Find where the given text appears and provide that cell's center as (x, y) coordinate. 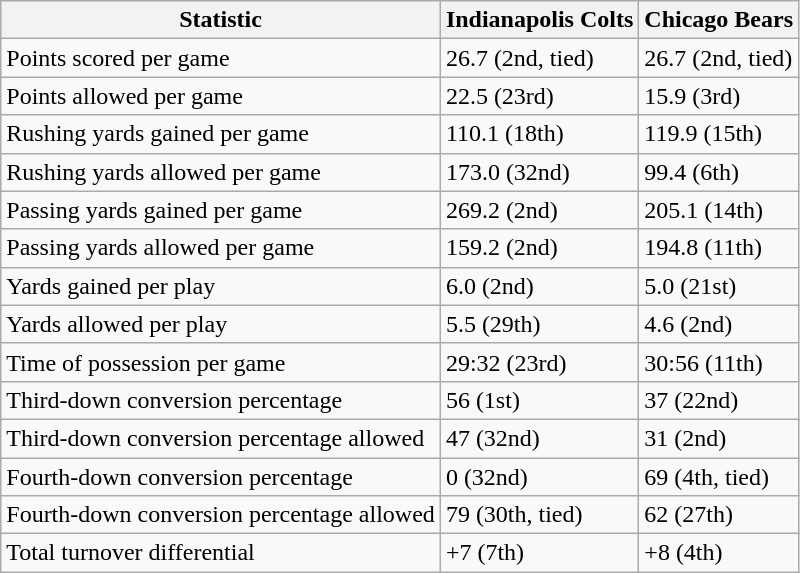
Time of possession per game (221, 362)
Statistic (221, 20)
Yards allowed per play (221, 324)
110.1 (18th) (539, 134)
56 (1st) (539, 400)
69 (4th, tied) (719, 477)
29:32 (23rd) (539, 362)
Fourth-down conversion percentage (221, 477)
5.0 (21st) (719, 286)
15.9 (3rd) (719, 96)
62 (27th) (719, 515)
119.9 (15th) (719, 134)
+8 (4th) (719, 553)
173.0 (32nd) (539, 172)
31 (2nd) (719, 438)
Fourth-down conversion percentage allowed (221, 515)
Passing yards allowed per game (221, 248)
5.5 (29th) (539, 324)
Points scored per game (221, 58)
Points allowed per game (221, 96)
79 (30th, tied) (539, 515)
22.5 (23rd) (539, 96)
99.4 (6th) (719, 172)
205.1 (14th) (719, 210)
269.2 (2nd) (539, 210)
6.0 (2nd) (539, 286)
47 (32nd) (539, 438)
37 (22nd) (719, 400)
Rushing yards allowed per game (221, 172)
+7 (7th) (539, 553)
Indianapolis Colts (539, 20)
Total turnover differential (221, 553)
30:56 (11th) (719, 362)
194.8 (11th) (719, 248)
Chicago Bears (719, 20)
Third-down conversion percentage (221, 400)
0 (32nd) (539, 477)
Passing yards gained per game (221, 210)
4.6 (2nd) (719, 324)
Yards gained per play (221, 286)
159.2 (2nd) (539, 248)
Third-down conversion percentage allowed (221, 438)
Rushing yards gained per game (221, 134)
